Scan for the cell matching the given text and deliver its [X, Y] coordinate at center. 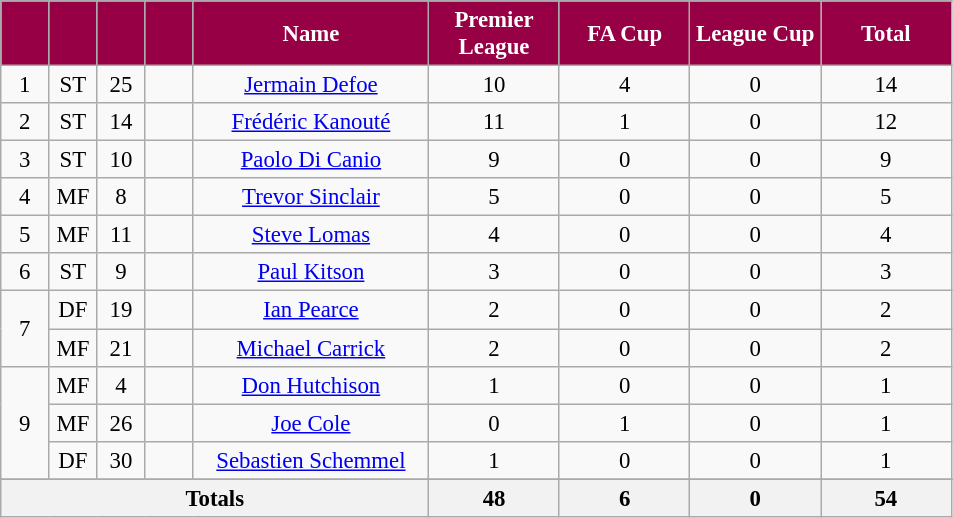
30 [121, 460]
Joe Cole [311, 423]
19 [121, 310]
Paolo Di Canio [311, 160]
League Cup [756, 34]
48 [494, 498]
Sebastien Schemmel [311, 460]
54 [886, 498]
Trevor Sinclair [311, 197]
12 [886, 122]
Name [311, 34]
Premier League [494, 34]
8 [121, 197]
Totals [215, 498]
FA Cup [624, 34]
Total [886, 34]
Michael Carrick [311, 348]
Jermain Defoe [311, 85]
Don Hutchison [311, 385]
7 [25, 328]
Steve Lomas [311, 235]
26 [121, 423]
Paul Kitson [311, 273]
Frédéric Kanouté [311, 122]
25 [121, 85]
Ian Pearce [311, 310]
21 [121, 348]
